Search for the cell housing the specified text and yield its (x, y) center coordinate. 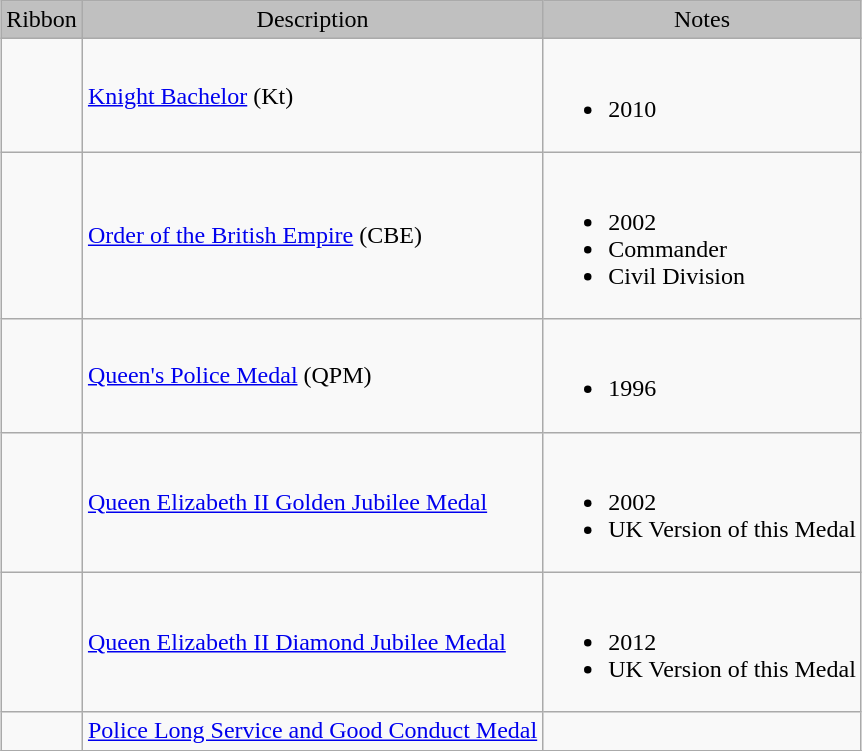
Description (312, 20)
Police Long Service and Good Conduct Medal (312, 731)
Knight Bachelor (Kt) (312, 96)
1996 (702, 376)
2010 (702, 96)
Queen's Police Medal (QPM) (312, 376)
Notes (702, 20)
Order of the British Empire (CBE) (312, 236)
2012UK Version of this Medal (702, 642)
2002UK Version of this Medal (702, 502)
Queen Elizabeth II Diamond Jubilee Medal (312, 642)
Queen Elizabeth II Golden Jubilee Medal (312, 502)
Ribbon (42, 20)
2002CommanderCivil Division (702, 236)
